Pinpoint the cell where the given text exists, returning its [X, Y] midpoint coordinate. 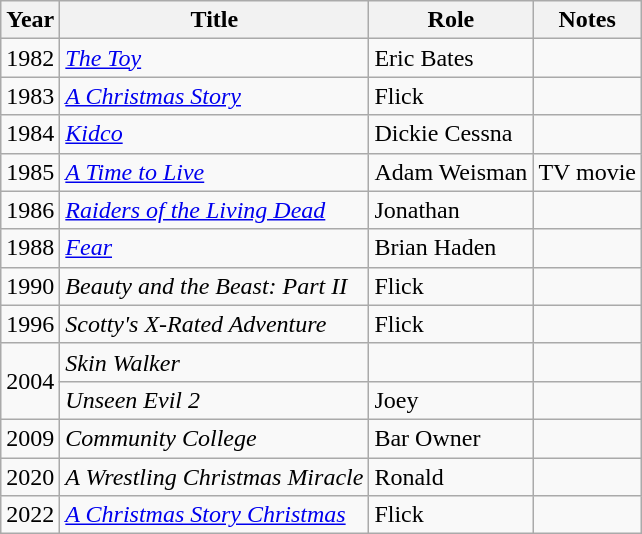
1986 [30, 210]
Kidco [214, 134]
1984 [30, 134]
Fear [214, 248]
Eric Bates [451, 58]
TV movie [588, 172]
Brian Haden [451, 248]
Unseen Evil 2 [214, 400]
2004 [30, 381]
1982 [30, 58]
1996 [30, 324]
1990 [30, 286]
Title [214, 20]
Dickie Cessna [451, 134]
A Christmas Story Christmas [214, 515]
Jonathan [451, 210]
The Toy [214, 58]
Role [451, 20]
2009 [30, 438]
2020 [30, 477]
1985 [30, 172]
Skin Walker [214, 362]
2022 [30, 515]
A Wrestling Christmas Miracle [214, 477]
Adam Weisman [451, 172]
Joey [451, 400]
Raiders of the Living Dead [214, 210]
1988 [30, 248]
Year [30, 20]
Bar Owner [451, 438]
Ronald [451, 477]
Scotty's X-Rated Adventure [214, 324]
Community College [214, 438]
Notes [588, 20]
A Time to Live [214, 172]
1983 [30, 96]
A Christmas Story [214, 96]
Beauty and the Beast: Part II [214, 286]
